Locate the cell with the specified text and output its (X, Y) center coordinate. 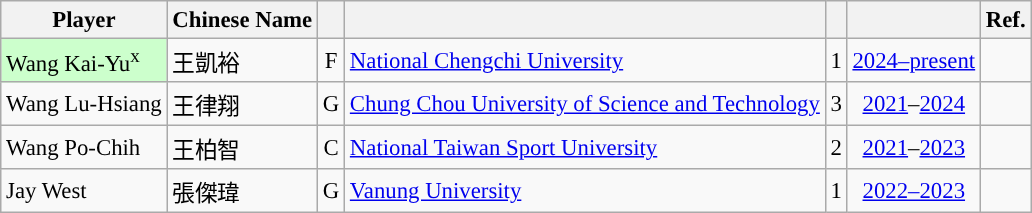
Chinese Name (242, 20)
2021–2024 (914, 104)
Vanung University (586, 191)
Ref. (1005, 20)
2 (836, 148)
2024–present (914, 61)
王凱裕 (242, 61)
National Chengchi University (586, 61)
Player (84, 20)
3 (836, 104)
Chung Chou University of Science and Technology (586, 104)
C (332, 148)
2022–2023 (914, 191)
王律翔 (242, 104)
王柏智 (242, 148)
F (332, 61)
Wang Kai-Yux (84, 61)
Wang Lu-Hsiang (84, 104)
Jay West (84, 191)
張傑瑋 (242, 191)
Wang Po-Chih (84, 148)
2021–2023 (914, 148)
National Taiwan Sport University (586, 148)
